Output the (X, Y) coordinate of the center of the cell containing the given text.  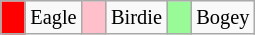
Bogey (222, 17)
Eagle (53, 17)
Birdie (136, 17)
